Find where the given text appears and provide that cell's center as [X, Y] coordinate. 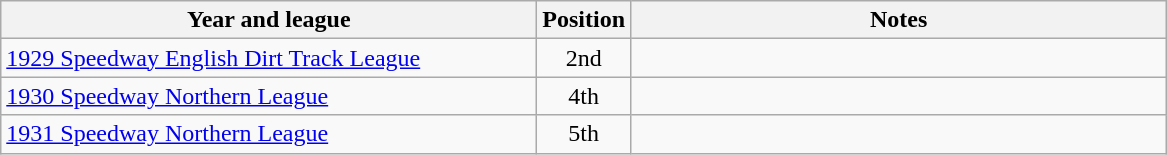
Year and league [269, 20]
1930 Speedway Northern League [269, 96]
Notes [899, 20]
1929 Speedway English Dirt Track League [269, 58]
4th [584, 96]
1931 Speedway Northern League [269, 134]
5th [584, 134]
2nd [584, 58]
Position [584, 20]
